Find where the given text appears and provide that cell's center as [x, y] coordinate. 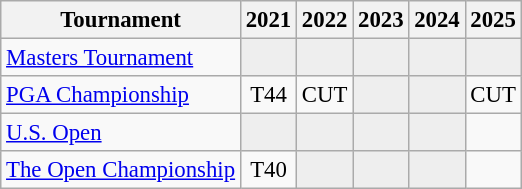
2022 [325, 20]
2025 [493, 20]
Tournament [121, 20]
U.S. Open [121, 133]
Masters Tournament [121, 58]
2024 [437, 20]
T44 [268, 95]
The Open Championship [121, 170]
T40 [268, 170]
2023 [381, 20]
2021 [268, 20]
PGA Championship [121, 95]
